For the text-containing cell, return its midpoint in [x, y] coordinate format. 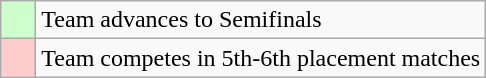
Team competes in 5th-6th placement matches [261, 58]
Team advances to Semifinals [261, 20]
